Scan for the cell matching the given text and deliver its (X, Y) coordinate at center. 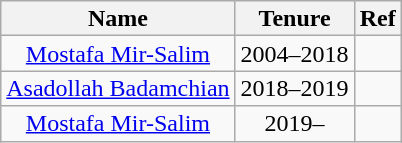
2019– (294, 124)
Asadollah Badamchian (118, 88)
2004–2018 (294, 54)
2018–2019 (294, 88)
Name (118, 18)
Ref (378, 18)
Tenure (294, 18)
